Provide the [x, y] coordinate of the cell's center where the given text is located.  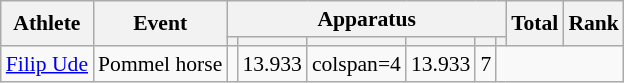
Filip Ude [47, 64]
Athlete [47, 24]
Rank [594, 24]
colspan=4 [356, 64]
Pommel horse [160, 64]
7 [486, 64]
Total [534, 24]
Apparatus [366, 19]
Event [160, 24]
